Detect which cell encompasses the target text, then output its [X, Y] center coordinate. 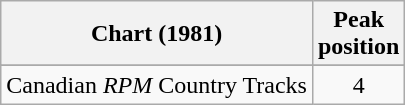
Canadian RPM Country Tracks [157, 85]
Chart (1981) [157, 34]
Peakposition [358, 34]
4 [358, 85]
